Identify which cell holds the provided text, then report its [X, Y] central coordinate. 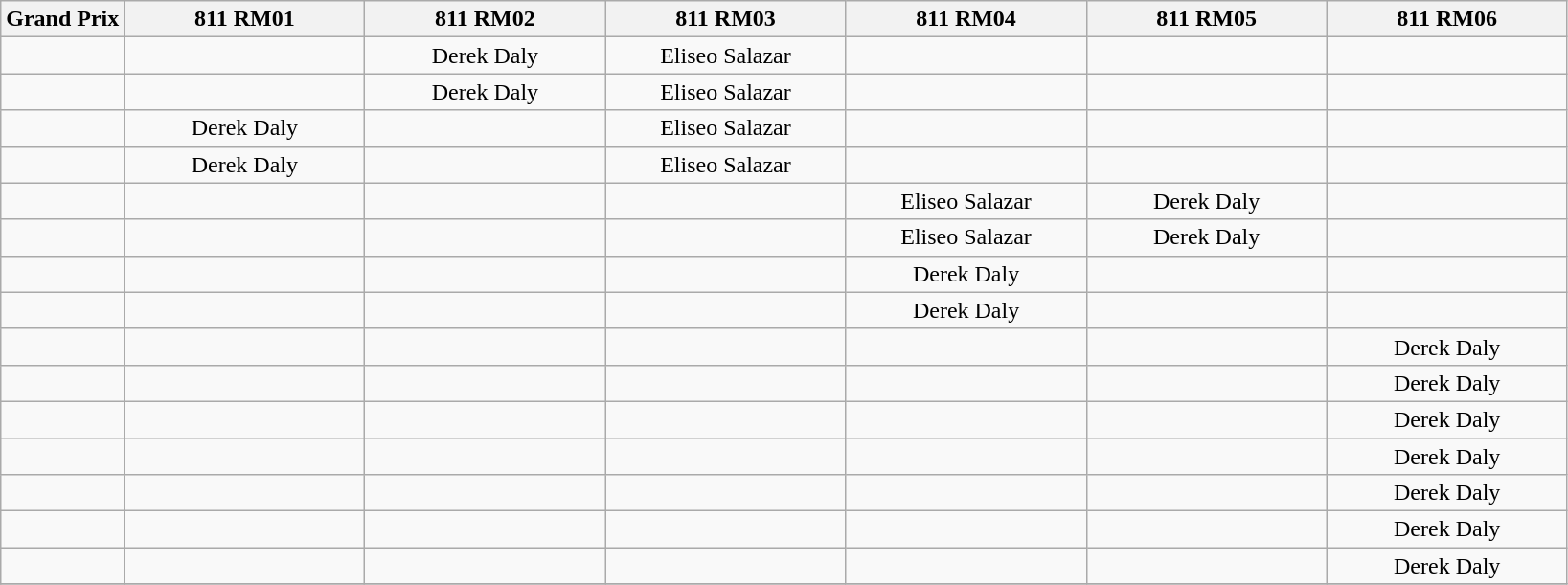
811 RM03 [726, 19]
811 RM06 [1446, 19]
811 RM02 [485, 19]
811 RM01 [245, 19]
811 RM05 [1207, 19]
811 RM04 [966, 19]
Grand Prix [63, 19]
